Find where the given text appears and provide that cell's center as [X, Y] coordinate. 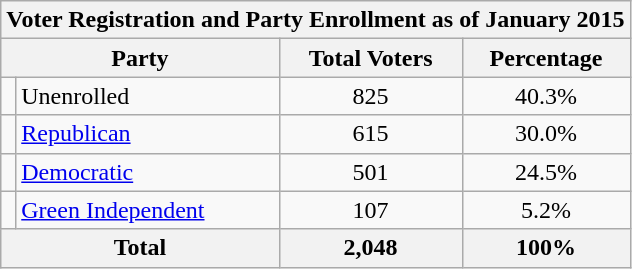
40.3% [546, 96]
Green Independent [148, 210]
24.5% [546, 172]
107 [370, 210]
Unenrolled [148, 96]
615 [370, 134]
5.2% [546, 210]
30.0% [546, 134]
825 [370, 96]
Republican [148, 134]
2,048 [370, 248]
Voter Registration and Party Enrollment as of January 2015 [316, 20]
100% [546, 248]
Total Voters [370, 58]
Democratic [148, 172]
Total [140, 248]
Party [140, 58]
501 [370, 172]
Percentage [546, 58]
